Return [x, y] of the center of cell containing provided text 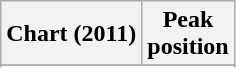
Chart (2011) [72, 34]
Peakposition [188, 34]
